Scan for the cell matching the given text and deliver its (X, Y) coordinate at center. 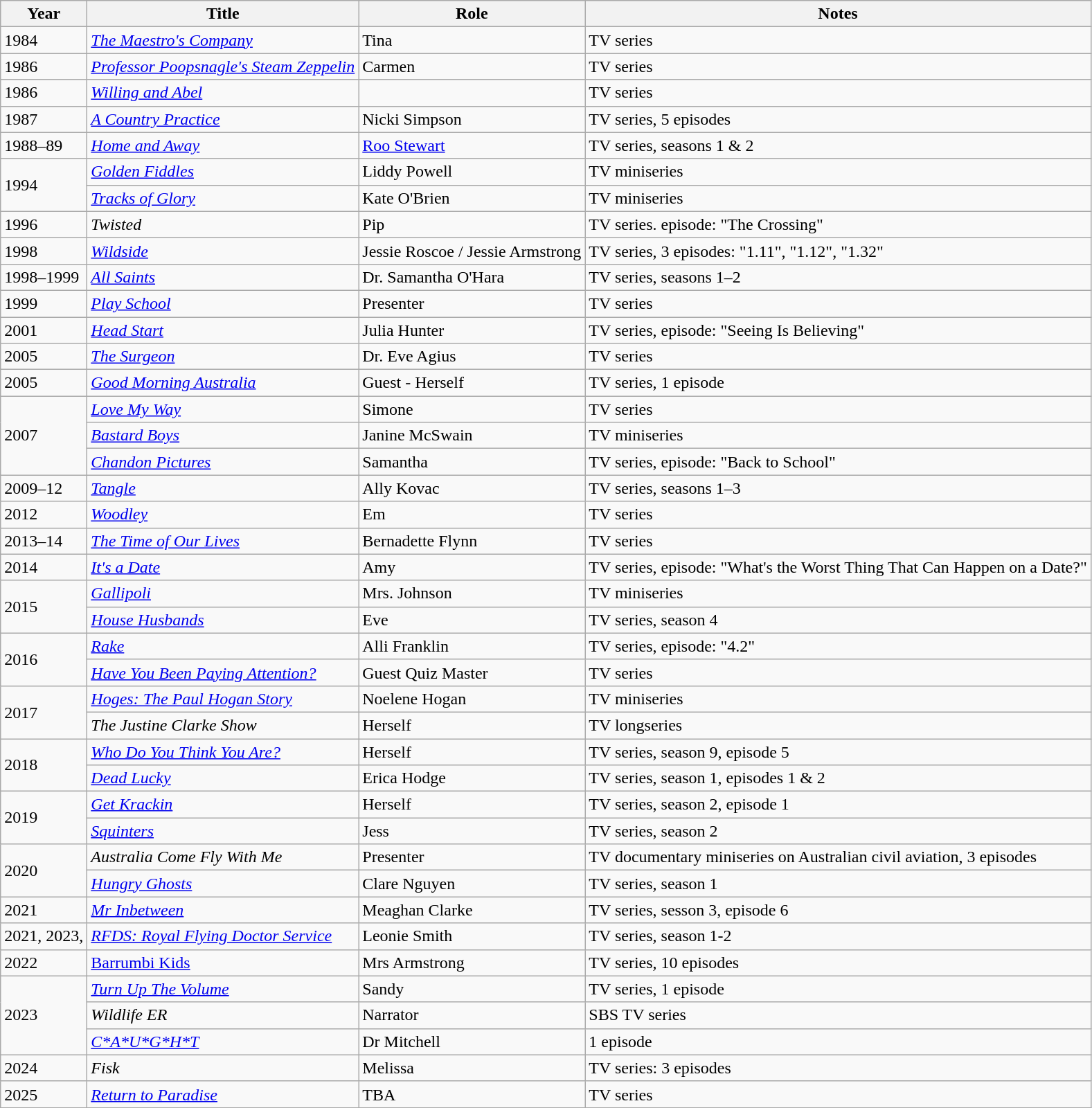
2018 (44, 765)
Professor Poopsnagle's Steam Zeppelin (223, 66)
Hungry Ghosts (223, 884)
The Justine Clarke Show (223, 725)
All Saints (223, 277)
Twisted (223, 224)
Jess (472, 831)
TV series, season 1, episodes 1 & 2 (838, 778)
Wildside (223, 251)
RFDS: Royal Flying Doctor Service (223, 936)
Role (472, 14)
2023 (44, 1015)
Who Do You Think You Are? (223, 751)
Willing and Abel (223, 93)
Tracks of Glory (223, 198)
TV series: 3 episodes (838, 1068)
2022 (44, 963)
Tina (472, 40)
Bastard Boys (223, 436)
Good Morning Australia (223, 383)
1996 (44, 224)
1988–89 (44, 145)
Simone (472, 409)
Hoges: The Paul Hogan Story (223, 699)
Mrs. Johnson (472, 593)
2016 (44, 659)
TV series, seasons 1 & 2 (838, 145)
TV series, 5 episodes (838, 119)
2021 (44, 910)
Year (44, 14)
TV series, season 4 (838, 620)
2015 (44, 607)
Fisk (223, 1068)
C*A*U*G*H*T (223, 1042)
Notes (838, 14)
Head Start (223, 330)
Golden Fiddles (223, 172)
TV series, seasons 1–2 (838, 277)
TV series, 10 episodes (838, 963)
Clare Nguyen (472, 884)
TV series, 3 episodes: "1.11", "1.12", "1.32" (838, 251)
TV series, episode: "Seeing Is Believing" (838, 330)
Mr Inbetween (223, 910)
TV series, season 2 (838, 831)
2020 (44, 870)
Turn Up The Volume (223, 989)
Julia Hunter (472, 330)
Squinters (223, 831)
1999 (44, 303)
Samantha (472, 462)
Amy (472, 567)
Dr. Eve Agius (472, 357)
TV series, season 9, episode 5 (838, 751)
It's a Date (223, 567)
1987 (44, 119)
House Husbands (223, 620)
TV series. episode: "The Crossing" (838, 224)
A Country Practice (223, 119)
Gallipoli (223, 593)
Roo Stewart (472, 145)
Jessie Roscoe / Jessie Armstrong (472, 251)
Chandon Pictures (223, 462)
Australia Come Fly With Me (223, 857)
2014 (44, 567)
TV series, seasons 1–3 (838, 488)
2021, 2023, (44, 936)
2017 (44, 712)
Melissa (472, 1068)
Return to Paradise (223, 1094)
Pip (472, 224)
Mrs Armstrong (472, 963)
Eve (472, 620)
Guest Quiz Master (472, 672)
2013–14 (44, 541)
TV series, episode: "Back to School" (838, 462)
SBS TV series (838, 1015)
2024 (44, 1068)
Ally Kovac (472, 488)
Dr Mitchell (472, 1042)
2019 (44, 818)
Have You Been Paying Attention? (223, 672)
Meaghan Clarke (472, 910)
TV series, season 1-2 (838, 936)
Play School (223, 303)
1 episode (838, 1042)
The Surgeon (223, 357)
Dr. Samantha O'Hara (472, 277)
Title (223, 14)
Wildlife ER (223, 1015)
Get Krackin (223, 805)
Woodley (223, 515)
2012 (44, 515)
2009–12 (44, 488)
TV documentary miniseries on Australian civil aviation, 3 episodes (838, 857)
Liddy Powell (472, 172)
Tangle (223, 488)
Kate O'Brien (472, 198)
1984 (44, 40)
Leonie Smith (472, 936)
TV longseries (838, 725)
Barrumbi Kids (223, 963)
Bernadette Flynn (472, 541)
Sandy (472, 989)
The Maestro's Company (223, 40)
Nicki Simpson (472, 119)
TV series, season 1 (838, 884)
TV series, episode: "What's the Worst Thing That Can Happen on a Date?" (838, 567)
TV series, sesson 3, episode 6 (838, 910)
Carmen (472, 66)
Dead Lucky (223, 778)
TBA (472, 1094)
Rake (223, 646)
Alli Franklin (472, 646)
TV series, episode: "4.2" (838, 646)
Janine McSwain (472, 436)
Em (472, 515)
2007 (44, 436)
Erica Hodge (472, 778)
1998–1999 (44, 277)
The Time of Our Lives (223, 541)
2001 (44, 330)
Noelene Hogan (472, 699)
TV series, season 2, episode 1 (838, 805)
Guest - Herself (472, 383)
2025 (44, 1094)
1994 (44, 185)
Home and Away (223, 145)
1998 (44, 251)
Love My Way (223, 409)
Narrator (472, 1015)
